Capture the cell that displays the provided text and extract its (x, y) central coordinate. 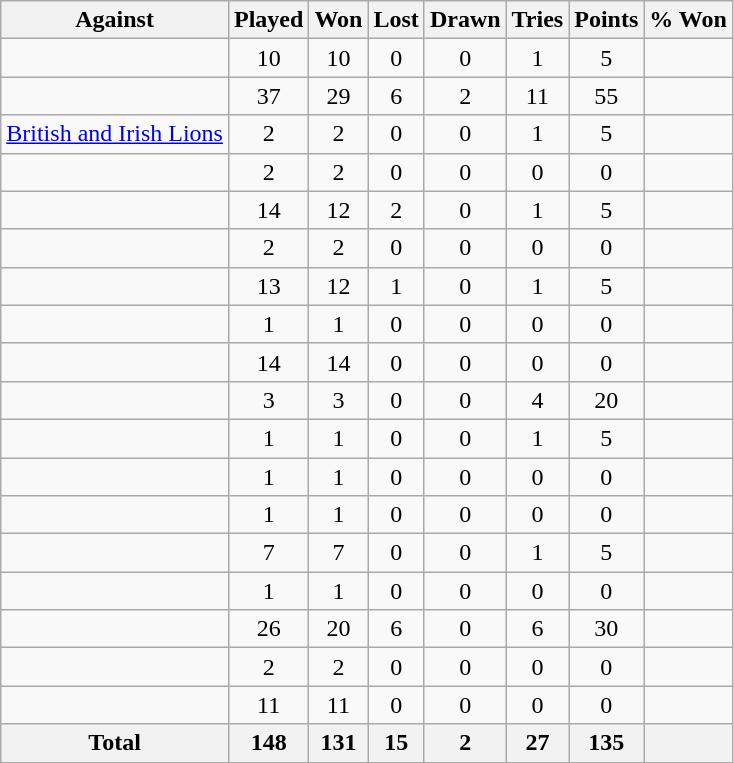
13 (268, 286)
55 (606, 96)
27 (538, 743)
131 (338, 743)
Won (338, 20)
Points (606, 20)
26 (268, 629)
29 (338, 96)
37 (268, 96)
4 (538, 400)
Drawn (465, 20)
Lost (396, 20)
135 (606, 743)
Tries (538, 20)
Against (115, 20)
30 (606, 629)
% Won (688, 20)
148 (268, 743)
Played (268, 20)
Total (115, 743)
British and Irish Lions (115, 134)
15 (396, 743)
